Find where the given text appears and provide that cell's center as (x, y) coordinate. 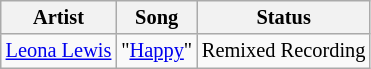
Artist (59, 17)
Song (156, 17)
Leona Lewis (59, 51)
"Happy" (156, 51)
Status (284, 17)
Remixed Recording (284, 51)
